From the cell containing the given text, extract its center point as [X, Y] coordinate. 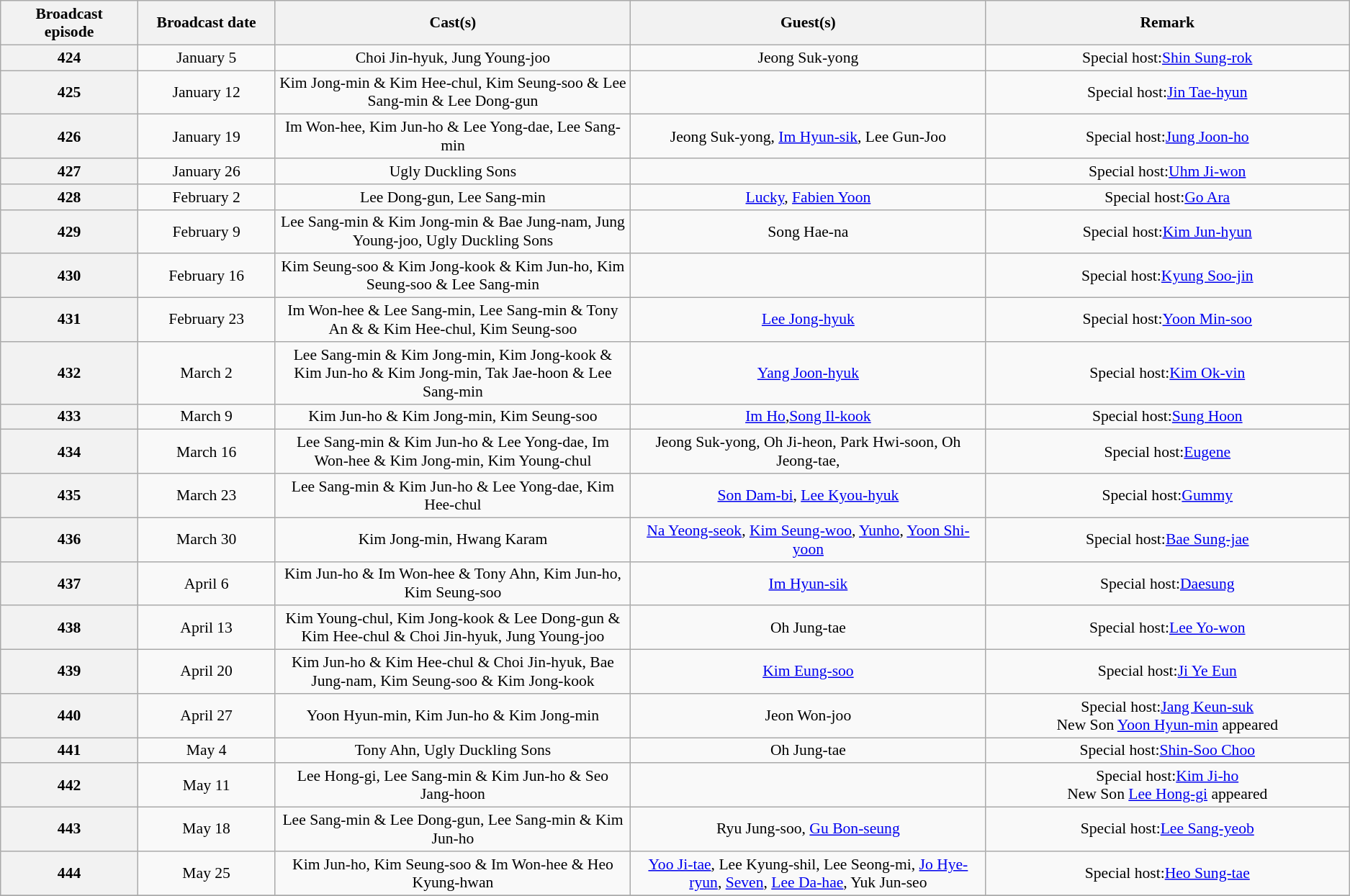
Lee Sang-min & Lee Dong-gun, Lee Sang-min & Kim Jun-ho [453, 829]
Special host:Uhm Ji-won [1168, 171]
Special host:Kim Ok-vin [1168, 373]
440 [69, 715]
Broadcastepisode [69, 23]
Special host:Jung Joon-ho [1168, 137]
Lee Dong-gun, Lee Sang-min [453, 197]
March 30 [206, 540]
Special host:Kim Ji-ho New Son Lee Hong-gi appeared [1168, 786]
Lee Jong-hyuk [808, 320]
439 [69, 672]
429 [69, 232]
April 20 [206, 672]
Yoo Ji-tae, Lee Kyung-shil, Lee Seong-mi, Jo Hye-ryun, Seven, Lee Da-hae, Yuk Jun-seo [808, 874]
Special host:Lee Yo-won [1168, 628]
March 16 [206, 452]
Broadcast date [206, 23]
Kim Jun-ho & Im Won-hee & Tony Ahn, Kim Jun-ho, Kim Seung-soo [453, 583]
Jeong Suk-yong, Im Hyun-sik, Lee Gun-Joo [808, 137]
430 [69, 276]
Special host:Sung Hoon [1168, 417]
438 [69, 628]
Kim Jong-min & Kim Hee-chul, Kim Seung-soo & Lee Sang-min & Lee Dong-gun [453, 92]
Kim Jun-ho, Kim Seung-soo & Im Won-hee & Heo Kyung-hwan [453, 874]
Kim Jun-ho & Kim Jong-min, Kim Seung-soo [453, 417]
Lucky, Fabien Yoon [808, 197]
Lee Hong-gi, Lee Sang-min & Kim Jun-ho & Seo Jang-hoon [453, 786]
432 [69, 373]
May 25 [206, 874]
Special host:Daesung [1168, 583]
January 19 [206, 137]
426 [69, 137]
Yoon Hyun-min, Kim Jun-ho & Kim Jong-min [453, 715]
Special host:Kim Jun-hyun [1168, 232]
Kim Eung-soo [808, 672]
433 [69, 417]
Special host:Heo Sung-tae [1168, 874]
Son Dam-bi, Lee Kyou-hyuk [808, 495]
Special host:Kyung Soo-jin [1168, 276]
April 27 [206, 715]
March 2 [206, 373]
Cast(s) [453, 23]
February 23 [206, 320]
Lee Sang-min & Kim Jong-min & Bae Jung-nam, Jung Young-joo, Ugly Duckling Sons [453, 232]
Kim Jun-ho & Kim Hee-chul & Choi Jin-hyuk, Bae Jung-nam, Kim Seung-soo & Kim Jong-kook [453, 672]
May 18 [206, 829]
Remark [1168, 23]
Kim Young-chul, Kim Jong-kook & Lee Dong-gun & Kim Hee-chul & Choi Jin-hyuk, Jung Young-joo [453, 628]
Special host:Lee Sang-yeob [1168, 829]
January 12 [206, 92]
Special host:Jang Keun-suk New Son Yoon Hyun-min appeared [1168, 715]
March 9 [206, 417]
437 [69, 583]
Kim Jong-min, Hwang Karam [453, 540]
Ugly Duckling Sons [453, 171]
442 [69, 786]
Special host:Jin Tae-hyun [1168, 92]
Jeon Won-joo [808, 715]
424 [69, 58]
Yang Joon-hyuk [808, 373]
Special host:Shin Sung-rok [1168, 58]
Kim Seung-soo & Kim Jong-kook & Kim Jun-ho, Kim Seung-soo & Lee Sang-min [453, 276]
Special host:Yoon Min-soo [1168, 320]
431 [69, 320]
Special host:Shin-Soo Choo [1168, 751]
February 9 [206, 232]
434 [69, 452]
Choi Jin-hyuk, Jung Young-joo [453, 58]
Lee Sang-min & Kim Jun-ho & Lee Yong-dae, Kim Hee-chul [453, 495]
February 2 [206, 197]
Im Ho,Song Il-kook [808, 417]
443 [69, 829]
Lee Sang-min & Kim Jun-ho & Lee Yong-dae, Im Won-hee & Kim Jong-min, Kim Young-chul [453, 452]
February 16 [206, 276]
435 [69, 495]
Special host:Ji Ye Eun [1168, 672]
444 [69, 874]
Im Hyun-sik [808, 583]
Im Won-hee, Kim Jun-ho & Lee Yong-dae, Lee Sang-min [453, 137]
427 [69, 171]
Na Yeong-seok, Kim Seung-woo, Yunho, Yoon Shi-yoon [808, 540]
Tony Ahn, Ugly Duckling Sons [453, 751]
April 13 [206, 628]
Special host:Bae Sung-jae [1168, 540]
Lee Sang-min & Kim Jong-min, Kim Jong-kook & Kim Jun-ho & Kim Jong-min, Tak Jae-hoon & Lee Sang-min [453, 373]
Special host:Gummy [1168, 495]
Special host:Eugene [1168, 452]
April 6 [206, 583]
May 4 [206, 751]
425 [69, 92]
436 [69, 540]
March 23 [206, 495]
May 11 [206, 786]
Song Hae-na [808, 232]
January 26 [206, 171]
441 [69, 751]
Jeong Suk-yong, Oh Ji-heon, Park Hwi-soon, Oh Jeong-tae, [808, 452]
Jeong Suk-yong [808, 58]
Ryu Jung-soo, Gu Bon-seung [808, 829]
Im Won-hee & Lee Sang-min, Lee Sang-min & Tony An & & Kim Hee-chul, Kim Seung-soo [453, 320]
428 [69, 197]
Guest(s) [808, 23]
January 5 [206, 58]
Special host:Go Ara [1168, 197]
